Search for the cell housing the specified text and yield its [X, Y] center coordinate. 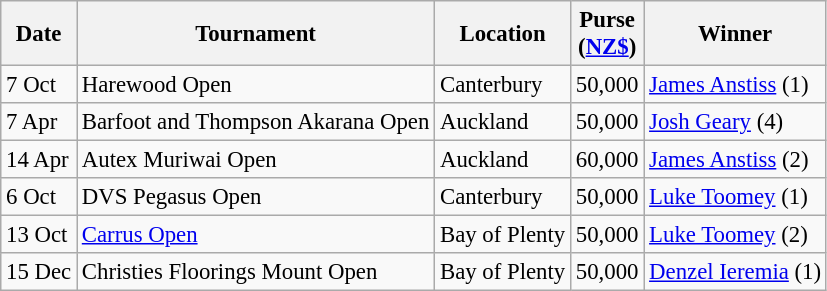
Location [503, 34]
James Anstiss (2) [736, 160]
Josh Geary (4) [736, 122]
13 Oct [39, 235]
Luke Toomey (2) [736, 235]
Winner [736, 34]
Bay of Plenty [503, 235]
14 Apr [39, 160]
James Anstiss (1) [736, 85]
Date [39, 34]
7 Oct [39, 85]
Luke Toomey (1) [736, 197]
Harewood Open [255, 85]
Barfoot and Thompson Akarana Open [255, 122]
Purse(NZ$) [608, 34]
DVS Pegasus Open [255, 197]
60,000 [608, 160]
Autex Muriwai Open [255, 160]
Tournament [255, 34]
Carrus Open [255, 235]
7 Apr [39, 122]
6 Oct [39, 197]
